Provide the (x, y) coordinate of the cell's center where the given text is located.  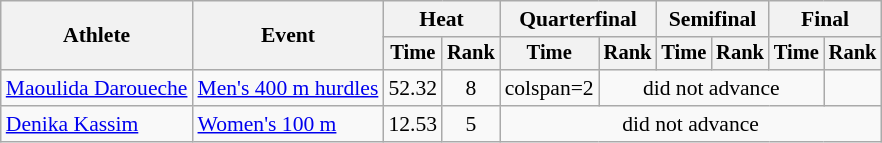
Heat (441, 19)
Men's 400 m hurdles (288, 88)
Event (288, 36)
colspan=2 (550, 88)
Maoulida Daroueche (97, 88)
Semifinal (712, 19)
Athlete (97, 36)
52.32 (412, 88)
Denika Kassim (97, 124)
8 (471, 88)
Final (825, 19)
Quarterfinal (578, 19)
5 (471, 124)
12.53 (412, 124)
Women's 100 m (288, 124)
